Return [x, y] of the center of cell containing provided text 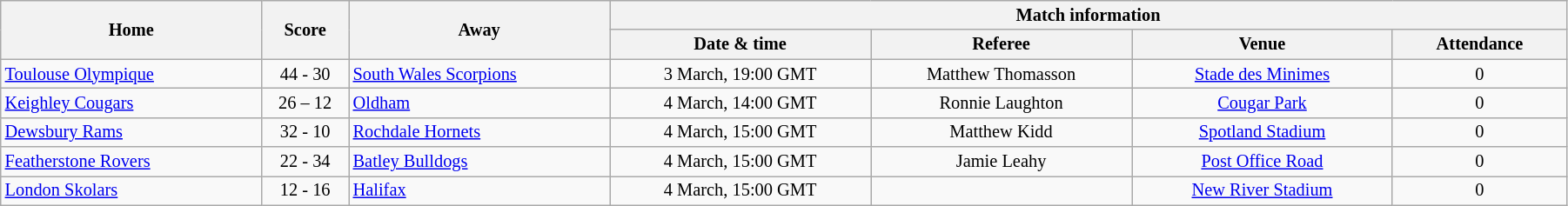
4 March, 14:00 GMT [740, 103]
32 - 10 [305, 132]
Matthew Thomasson [1002, 74]
Matthew Kidd [1002, 132]
3 March, 19:00 GMT [740, 74]
Ronnie Laughton [1002, 103]
Keighley Cougars [131, 103]
44 - 30 [305, 74]
South Wales Scorpions [479, 74]
Spotland Stadium [1263, 132]
New River Stadium [1263, 190]
Toulouse Olympique [131, 74]
Dewsbury Rams [131, 132]
Cougar Park [1263, 103]
London Skolars [131, 190]
Post Office Road [1263, 162]
Batley Bulldogs [479, 162]
Venue [1263, 44]
26 – 12 [305, 103]
22 - 34 [305, 162]
Featherstone Rovers [131, 162]
Home [131, 30]
Score [305, 30]
Match information [1089, 15]
Stade des Minimes [1263, 74]
Rochdale Hornets [479, 132]
Referee [1002, 44]
Attendance [1479, 44]
12 - 16 [305, 190]
Oldham [479, 103]
Halifax [479, 190]
Date & time [740, 44]
Jamie Leahy [1002, 162]
Away [479, 30]
